Return (x, y) of the center of cell containing provided text 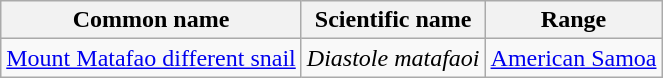
Common name (152, 20)
Scientific name (393, 20)
Mount Matafao different snail (152, 58)
Diastole matafaoi (393, 58)
Range (574, 20)
American Samoa (574, 58)
